From the cell containing the given text, extract its center point as (x, y) coordinate. 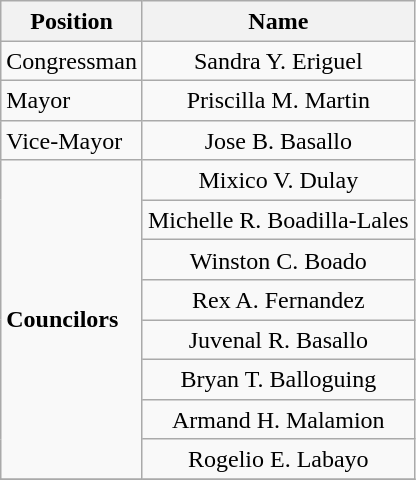
Mixico V. Dulay (278, 180)
Name (278, 21)
Position (72, 21)
Sandra Y. Eriguel (278, 61)
Winston C. Boado (278, 260)
Michelle R. Boadilla-Lales (278, 220)
Rex A. Fernandez (278, 300)
Mayor (72, 100)
Armand H. Malamion (278, 419)
Jose B. Basallo (278, 140)
Rogelio E. Labayo (278, 459)
Juvenal R. Basallo (278, 340)
Congressman (72, 61)
Vice-Mayor (72, 140)
Bryan T. Balloguing (278, 379)
Priscilla M. Martin (278, 100)
Councilors (72, 320)
